Find where the given text appears and provide that cell's center as [x, y] coordinate. 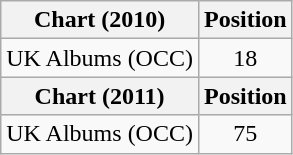
Chart (2011) [100, 96]
18 [245, 58]
Chart (2010) [100, 20]
75 [245, 134]
